Pinpoint the cell where the given text exists, returning its [x, y] midpoint coordinate. 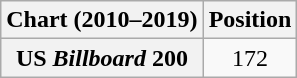
US Billboard 200 [102, 58]
Chart (2010–2019) [102, 20]
172 [250, 58]
Position [250, 20]
